Provide the [X, Y] coordinate of the cell's center where the given text is located.  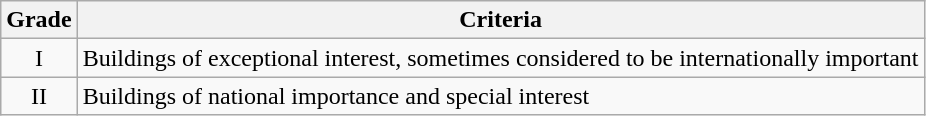
II [39, 96]
Criteria [500, 20]
Buildings of exceptional interest, sometimes considered to be internationally important [500, 58]
Buildings of national importance and special interest [500, 96]
I [39, 58]
Grade [39, 20]
